Locate the cell with the specified text and output its [x, y] center coordinate. 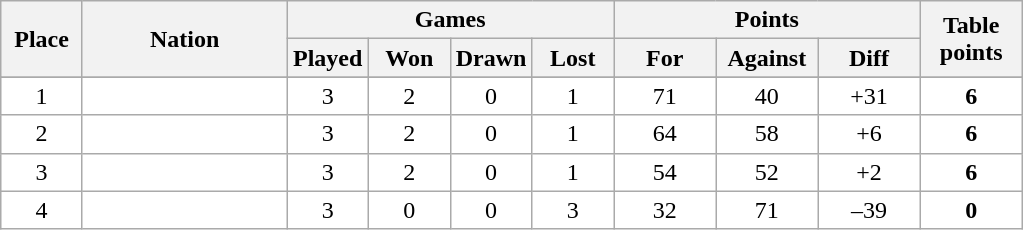
Place [42, 39]
Tablepoints [971, 39]
Games [450, 20]
52 [767, 172]
4 [42, 210]
Diff [869, 58]
Points [767, 20]
+6 [869, 134]
–39 [869, 210]
54 [665, 172]
64 [665, 134]
Won [409, 58]
For [665, 58]
Drawn [491, 58]
+31 [869, 96]
40 [767, 96]
Played [328, 58]
32 [665, 210]
58 [767, 134]
Nation [184, 39]
Against [767, 58]
Lost [573, 58]
+2 [869, 172]
